Output the (x, y) coordinate of the center of the cell containing the given text.  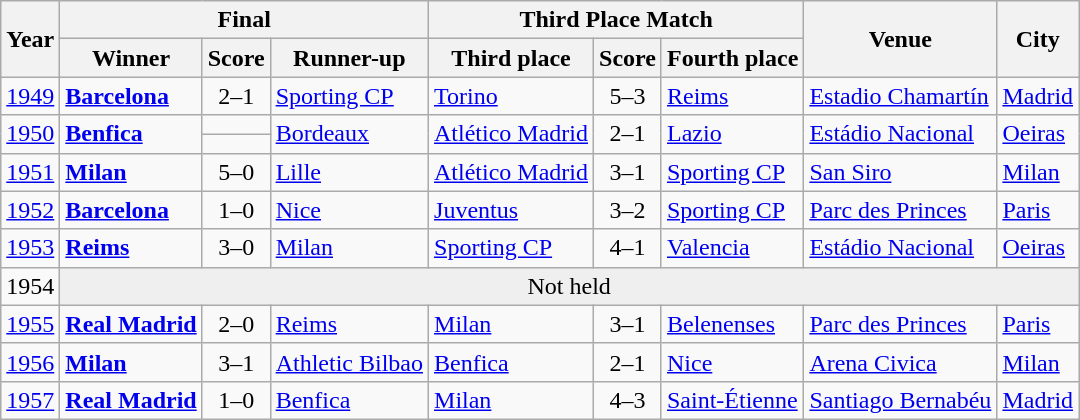
Fourth place (732, 58)
Santiago Bernabéu (900, 400)
5–0 (236, 172)
1957 (30, 400)
Torino (512, 96)
1955 (30, 324)
Venue (900, 39)
Arena Civica (900, 362)
1951 (30, 172)
1954 (30, 286)
Lazio (732, 134)
1949 (30, 96)
1956 (30, 362)
Saint-Étienne (732, 400)
Not held (570, 286)
Athletic Bilbao (349, 362)
Estadio Chamartín (900, 96)
Valencia (732, 248)
1953 (30, 248)
4–1 (628, 248)
4–3 (628, 400)
1952 (30, 210)
Bordeaux (349, 134)
Year (30, 39)
3–0 (236, 248)
Lille (349, 172)
Runner-up (349, 58)
5–3 (628, 96)
2–0 (236, 324)
Juventus (512, 210)
Final (244, 20)
1950 (30, 134)
San Siro (900, 172)
Third place (512, 58)
Belenenses (732, 324)
3–2 (628, 210)
Third Place Match (616, 20)
Winner (131, 58)
City (1038, 39)
